Return [x, y] of the center of cell containing provided text 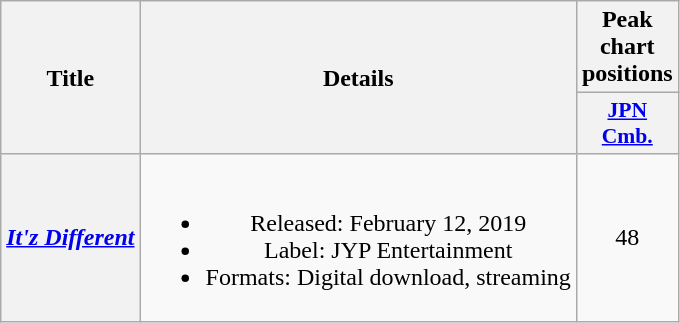
48 [627, 238]
Title [70, 78]
Released: February 12, 2019Label: JYP EntertainmentFormats: Digital download, streaming [358, 238]
Details [358, 78]
Peak chart positions [627, 47]
It'z Different [70, 238]
JPNCmb. [627, 124]
